Capture the cell that displays the provided text and extract its [x, y] central coordinate. 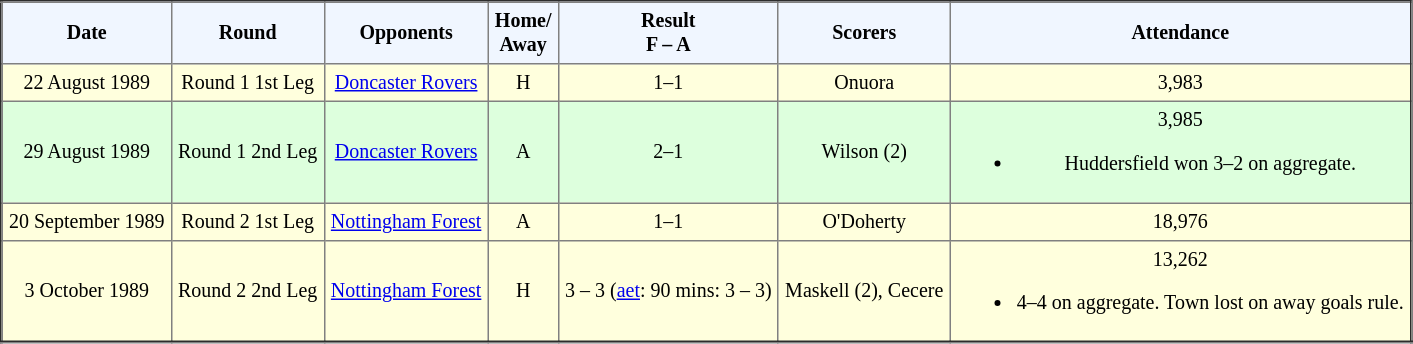
20 September 1989 [87, 222]
Home/Away [523, 33]
Round 1 2nd Leg [248, 152]
O'Doherty [864, 222]
18,976 [1180, 222]
3,985Huddersfield won 3–2 on aggregate. [1180, 152]
Round 2 1st Leg [248, 222]
3 October 1989 [87, 291]
Attendance [1180, 33]
13,2624–4 on aggregate. Town lost on away goals rule. [1180, 291]
3,983 [1180, 83]
ResultF – A [668, 33]
Date [87, 33]
Maskell (2), Cecere [864, 291]
22 August 1989 [87, 83]
Onuora [864, 83]
Wilson (2) [864, 152]
Round [248, 33]
Round 1 1st Leg [248, 83]
Opponents [406, 33]
Round 2 2nd Leg [248, 291]
3 – 3 (aet: 90 mins: 3 – 3) [668, 291]
2–1 [668, 152]
Scorers [864, 33]
29 August 1989 [87, 152]
